Search for the cell housing the specified text and yield its (x, y) center coordinate. 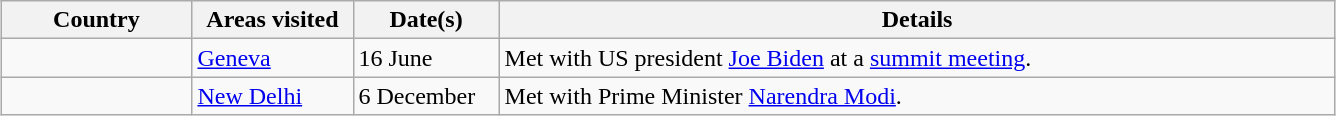
Geneva (272, 58)
Details (917, 20)
New Delhi (272, 96)
Date(s) (426, 20)
6 December (426, 96)
Areas visited (272, 20)
Met with US president Joe Biden at a summit meeting. (917, 58)
Country (96, 20)
16 June (426, 58)
Met with Prime Minister Narendra Modi. (917, 96)
